Pinpoint the cell where the given text exists, returning its (X, Y) midpoint coordinate. 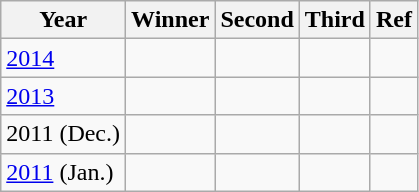
Year (64, 20)
2013 (64, 96)
Ref (394, 20)
Second (257, 20)
2014 (64, 58)
2011 (Jan.) (64, 172)
Winner (170, 20)
Third (334, 20)
2011 (Dec.) (64, 134)
